Extract the [x, y] coordinate from the center of the cell holding the provided text.  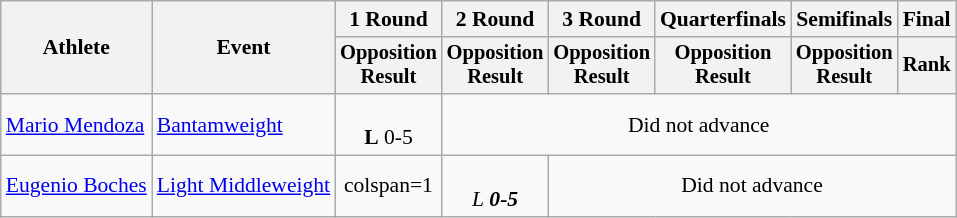
Event [244, 48]
colspan=1 [388, 186]
Athlete [76, 48]
2 Round [496, 19]
Final [927, 19]
Rank [927, 66]
Mario Mendoza [76, 124]
Semifinals [844, 19]
Bantamweight [244, 124]
3 Round [602, 19]
Light Middleweight [244, 186]
Quarterfinals [723, 19]
Eugenio Boches [76, 186]
1 Round [388, 19]
